Pinpoint the cell where the given text exists, returning its [x, y] midpoint coordinate. 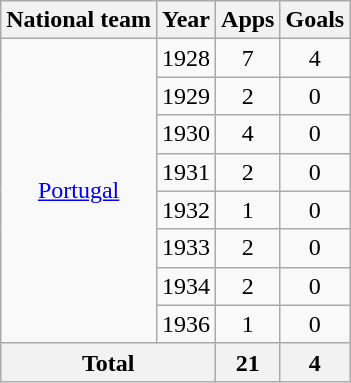
1931 [186, 172]
1933 [186, 248]
7 [248, 58]
1929 [186, 96]
Portugal [79, 191]
1936 [186, 324]
National team [79, 20]
1928 [186, 58]
Year [186, 20]
1932 [186, 210]
Goals [315, 20]
1934 [186, 286]
Total [108, 362]
21 [248, 362]
Apps [248, 20]
1930 [186, 134]
